Return the (X, Y) coordinate for the center point of the cell that contains the specified text.  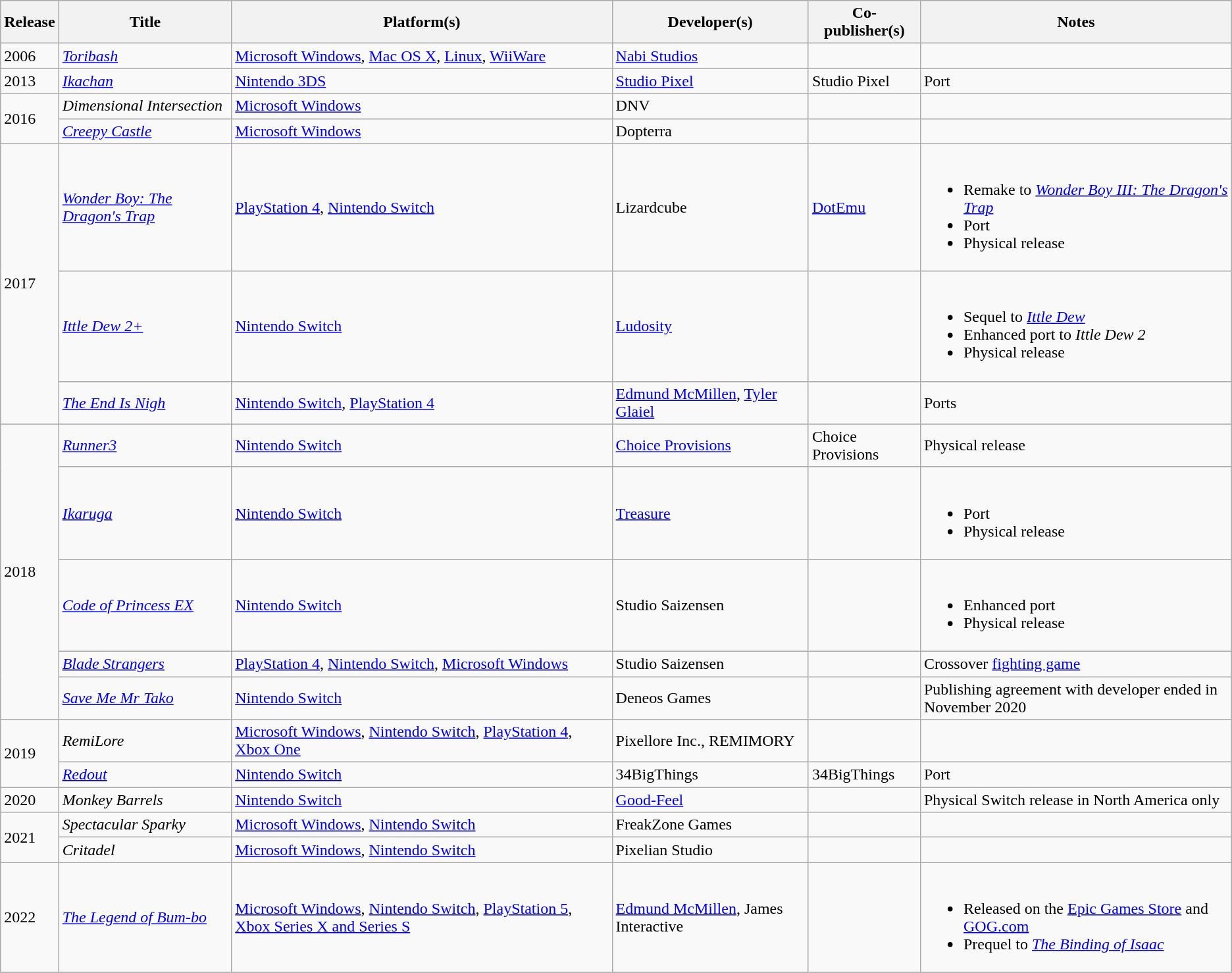
Microsoft Windows, Nintendo Switch, PlayStation 5, Xbox Series X and Series S (422, 918)
Notes (1075, 22)
Deneos Games (710, 698)
Critadel (145, 850)
Toribash (145, 56)
2020 (30, 800)
FreakZone Games (710, 825)
Released on the Epic Games Store and GOG.comPrequel to The Binding of Isaac (1075, 918)
Edmund McMillen, James Interactive (710, 918)
DotEmu (864, 207)
PlayStation 4, Nintendo Switch, Microsoft Windows (422, 664)
2016 (30, 118)
Ittle Dew 2+ (145, 327)
Title (145, 22)
Co-publisher(s) (864, 22)
Remake to Wonder Boy III: The Dragon's TrapPortPhysical release (1075, 207)
DNV (710, 106)
Creepy Castle (145, 131)
Spectacular Sparky (145, 825)
RemiLore (145, 741)
Ikaruga (145, 513)
Redout (145, 775)
Release (30, 22)
Edmund McMillen, Tyler Glaiel (710, 403)
2019 (30, 753)
Ports (1075, 403)
Enhanced portPhysical release (1075, 605)
Wonder Boy: The Dragon's Trap (145, 207)
Developer(s) (710, 22)
Publishing agreement with developer ended in November 2020 (1075, 698)
2013 (30, 81)
Pixelian Studio (710, 850)
Monkey Barrels (145, 800)
Nabi Studios (710, 56)
Treasure (710, 513)
2018 (30, 571)
Nintendo Switch, PlayStation 4 (422, 403)
Physical release (1075, 445)
Physical Switch release in North America only (1075, 800)
Crossover fighting game (1075, 664)
2006 (30, 56)
Pixellore Inc., REMIMORY (710, 741)
The Legend of Bum-bo (145, 918)
Good-Feel (710, 800)
Ludosity (710, 327)
Sequel to Ittle DewEnhanced port to Ittle Dew 2Physical release (1075, 327)
The End Is Nigh (145, 403)
Platform(s) (422, 22)
Dopterra (710, 131)
Ikachan (145, 81)
Microsoft Windows, Nintendo Switch, PlayStation 4, Xbox One (422, 741)
2021 (30, 837)
Nintendo 3DS (422, 81)
PortPhysical release (1075, 513)
2022 (30, 918)
Runner3 (145, 445)
Blade Strangers (145, 664)
2017 (30, 284)
Code of Princess EX (145, 605)
PlayStation 4, Nintendo Switch (422, 207)
Save Me Mr Tako (145, 698)
Lizardcube (710, 207)
Dimensional Intersection (145, 106)
Microsoft Windows, Mac OS X, Linux, WiiWare (422, 56)
